Extract the (X, Y) coordinate from the center of the cell holding the provided text.  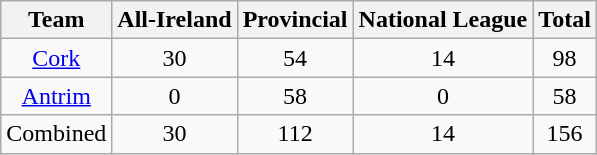
98 (565, 58)
Antrim (56, 96)
Combined (56, 134)
156 (565, 134)
Total (565, 20)
54 (295, 58)
All-Ireland (174, 20)
National League (443, 20)
112 (295, 134)
Provincial (295, 20)
Cork (56, 58)
Team (56, 20)
